Detect which cell encompasses the target text, then output its (X, Y) center coordinate. 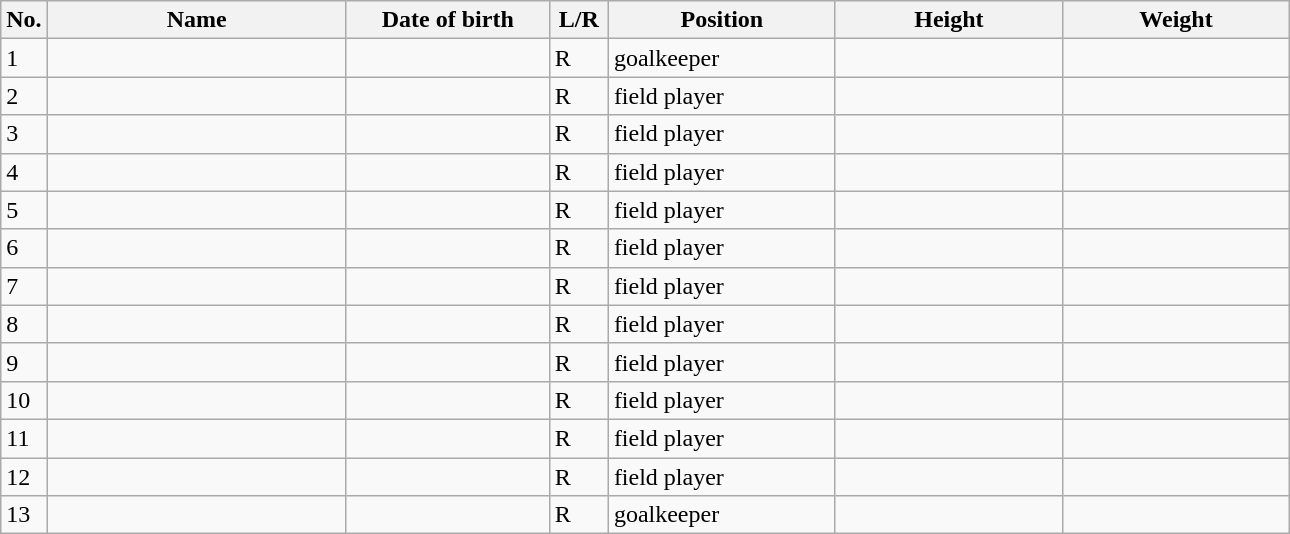
Weight (1176, 20)
9 (24, 362)
6 (24, 248)
11 (24, 438)
2 (24, 96)
Name (196, 20)
L/R (578, 20)
8 (24, 324)
5 (24, 210)
No. (24, 20)
1 (24, 58)
10 (24, 400)
Position (722, 20)
3 (24, 134)
7 (24, 286)
Height (948, 20)
4 (24, 172)
Date of birth (448, 20)
13 (24, 515)
12 (24, 477)
